Determine the (x, y) coordinate at the center of the cell enclosing the given text.  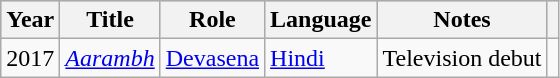
Notes (462, 20)
Television debut (462, 58)
Aarambh (110, 58)
2017 (30, 58)
Hindi (321, 58)
Role (212, 20)
Language (321, 20)
Title (110, 20)
Year (30, 20)
Devasena (212, 58)
